Pinpoint the cell where the given text exists, returning its [X, Y] midpoint coordinate. 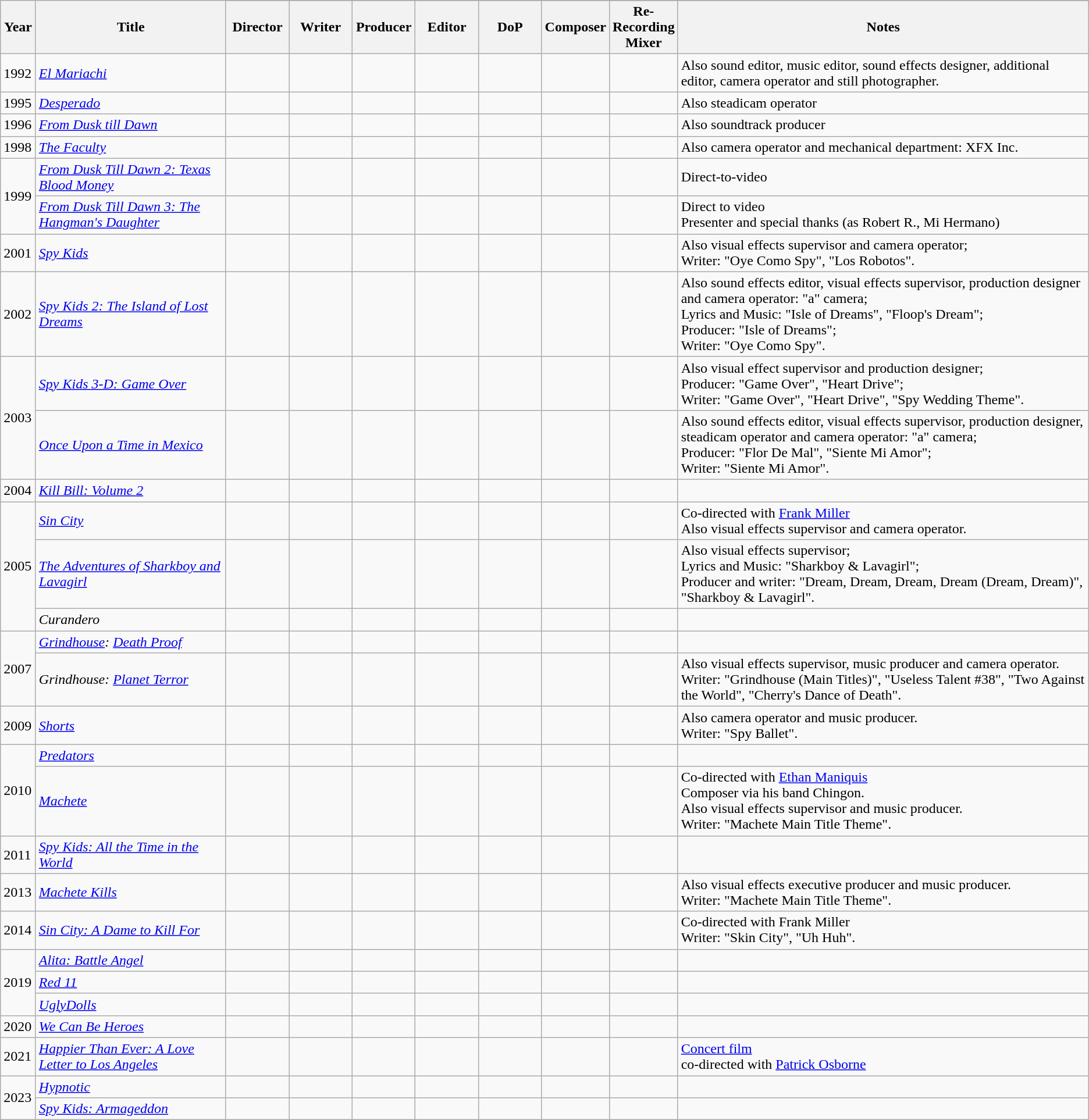
2004 [19, 490]
Sin City [130, 520]
2020 [19, 1026]
2009 [19, 726]
Also visual effect supervisor and production designer;Producer: "Game Over", "Heart Drive";Writer: "Game Over", "Heart Drive", "Spy Wedding Theme". [883, 383]
2005 [19, 566]
Once Upon a Time in Mexico [130, 444]
Machete Kills [130, 892]
Also steadicam operator [883, 103]
The Faculty [130, 147]
Kill Bill: Volume 2 [130, 490]
Direct to videoPresenter and special thanks (as Robert R., Mi Hermano) [883, 215]
Machete [130, 801]
El Mariachi [130, 73]
Grindhouse: Planet Terror [130, 680]
Happier Than Ever: A Love Letter to Los Angeles [130, 1056]
2003 [19, 418]
Spy Kids 3-D: Game Over [130, 383]
Co-directed with Frank MillerWriter: "Skin City", "Uh Huh". [883, 930]
Spy Kids 2: The Island of Lost Dreams [130, 314]
Also camera operator and mechanical department: XFX Inc. [883, 147]
Also visual effects supervisor and camera operator;Writer: "Oye Como Spy", "Los Robotos". [883, 252]
2013 [19, 892]
1999 [19, 196]
1995 [19, 103]
Desperado [130, 103]
From Dusk Till Dawn 3: The Hangman's Daughter [130, 215]
Grindhouse: Death Proof [130, 642]
2007 [19, 669]
UglyDolls [130, 1004]
1996 [19, 125]
Also sound editor, music editor, sound effects designer, additional editor, camera operator and still photographer. [883, 73]
Re-Recording Mixer [643, 27]
We Can Be Heroes [130, 1026]
Title [130, 27]
1998 [19, 147]
Direct-to-video [883, 177]
Shorts [130, 726]
2014 [19, 930]
Concert filmco-directed with Patrick Osborne [883, 1056]
2023 [19, 1098]
2001 [19, 252]
Also visual effects executive producer and music producer.Writer: "Machete Main Title Theme". [883, 892]
Also camera operator and music producer.Writer: "Spy Ballet". [883, 726]
2002 [19, 314]
Spy Kids: All the Time in the World [130, 855]
From Dusk Till Dawn 2: Texas Blood Money [130, 177]
Curandero [130, 620]
Predators [130, 755]
Also soundtrack producer [883, 125]
Sin City: A Dame to Kill For [130, 930]
Alita: Battle Angel [130, 960]
Co-directed with Ethan ManiquisComposer via his band Chingon.Also visual effects supervisor and music producer.Writer: "Machete Main Title Theme". [883, 801]
From Dusk till Dawn [130, 125]
Red 11 [130, 982]
2010 [19, 790]
Editor [447, 27]
1992 [19, 73]
Notes [883, 27]
Producer [384, 27]
DoP [510, 27]
Spy Kids: Armageddon [130, 1109]
Writer [321, 27]
2021 [19, 1056]
Composer [575, 27]
Co-directed with Frank MillerAlso visual effects supervisor and camera operator. [883, 520]
Year [19, 27]
Spy Kids [130, 252]
2011 [19, 855]
Director [257, 27]
Hypnotic [130, 1087]
The Adventures of Sharkboy and Lavagirl [130, 575]
2019 [19, 982]
